Return [x, y] of the center of cell containing provided text 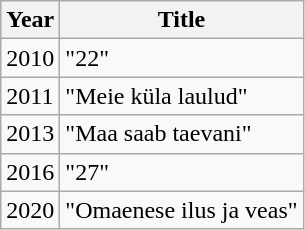
2010 [30, 58]
Title [182, 20]
2011 [30, 96]
"22" [182, 58]
"Maa saab taevani" [182, 134]
"Meie küla laulud" [182, 96]
2013 [30, 134]
"Omaenese ilus ja veas" [182, 210]
2016 [30, 172]
"27" [182, 172]
Year [30, 20]
2020 [30, 210]
